Detect which cell encompasses the target text, then output its (X, Y) center coordinate. 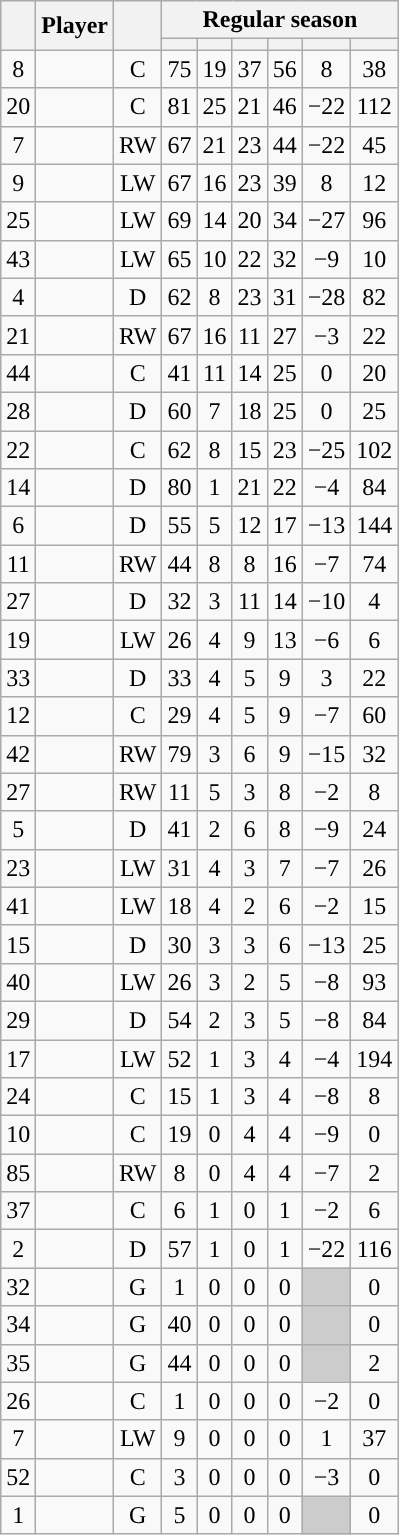
−15 (326, 754)
144 (374, 526)
46 (284, 107)
56 (284, 69)
57 (180, 1249)
13 (284, 640)
75 (180, 69)
35 (18, 1363)
Player (75, 26)
30 (180, 944)
Regular season (280, 20)
85 (18, 1173)
116 (374, 1249)
43 (18, 259)
80 (180, 488)
28 (18, 411)
79 (180, 754)
74 (374, 564)
−6 (326, 640)
−27 (326, 221)
39 (284, 183)
102 (374, 449)
194 (374, 1059)
54 (180, 1020)
−25 (326, 449)
38 (374, 69)
93 (374, 982)
96 (374, 221)
−10 (326, 602)
55 (180, 526)
45 (374, 145)
112 (374, 107)
−28 (326, 297)
82 (374, 297)
42 (18, 754)
69 (180, 221)
81 (180, 107)
65 (180, 259)
